Find where the given text appears and provide that cell's center as [X, Y] coordinate. 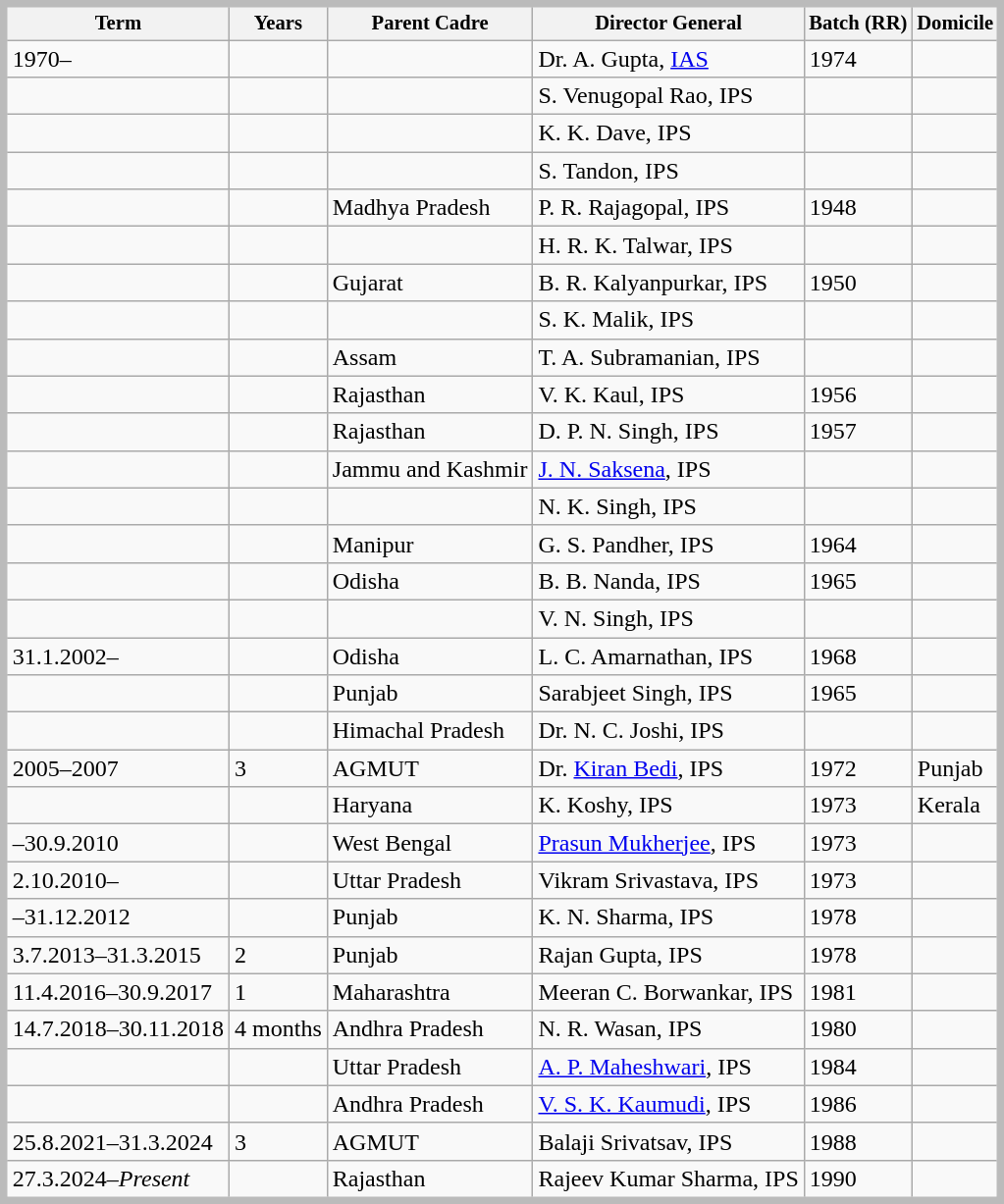
1970– [116, 59]
S. K. Malik, IPS [668, 320]
West Bengal [430, 843]
Himachal Pradesh [430, 731]
V. K. Kaul, IPS [668, 394]
Haryana [430, 806]
27.3.2024–Present [116, 1181]
1 [279, 992]
B. B. Nanda, IPS [668, 582]
Vikram Srivastava, IPS [668, 880]
1957 [858, 432]
N. R. Wasan, IPS [668, 1029]
Maharashtra [430, 992]
B. R. Kalyanpurkar, IPS [668, 283]
Meeran C. Borwankar, IPS [668, 992]
D. P. N. Singh, IPS [668, 432]
2 [279, 955]
Domicile [956, 22]
31.1.2002– [116, 656]
G. S. Pandher, IPS [668, 545]
Sarabjeet Singh, IPS [668, 694]
1988 [858, 1142]
1948 [858, 208]
1986 [858, 1105]
Parent Cadre [430, 22]
S. Venugopal Rao, IPS [668, 96]
Madhya Pradesh [430, 208]
V. N. Singh, IPS [668, 619]
J. N. Saksena, IPS [668, 470]
Director General [668, 22]
Jammu and Kashmir [430, 470]
Dr. N. C. Joshi, IPS [668, 731]
Manipur [430, 545]
K. K. Dave, IPS [668, 133]
1950 [858, 283]
S. Tandon, IPS [668, 171]
1981 [858, 992]
Gujarat [430, 283]
Prasun Mukherjee, IPS [668, 843]
2.10.2010– [116, 880]
1972 [858, 768]
T. A. Subramanian, IPS [668, 357]
1956 [858, 394]
V. S. K. Kaumudi, IPS [668, 1105]
1964 [858, 545]
1980 [858, 1029]
K. N. Sharma, IPS [668, 917]
Dr. A. Gupta, IAS [668, 59]
Balaji Srivatsav, IPS [668, 1142]
3.7.2013–31.3.2015 [116, 955]
P. R. Rajagopal, IPS [668, 208]
Years [279, 22]
Kerala [956, 806]
Dr. Kiran Bedi, IPS [668, 768]
1984 [858, 1068]
4 months [279, 1029]
H. R. K. Talwar, IPS [668, 245]
1990 [858, 1181]
Rajeev Kumar Sharma, IPS [668, 1181]
A. P. Maheshwari, IPS [668, 1068]
11.4.2016–30.9.2017 [116, 992]
–31.12.2012 [116, 917]
–30.9.2010 [116, 843]
N. K. Singh, IPS [668, 507]
Rajan Gupta, IPS [668, 955]
1974 [858, 59]
Batch (RR) [858, 22]
Term [116, 22]
L. C. Amarnathan, IPS [668, 656]
K. Koshy, IPS [668, 806]
25.8.2021–31.3.2024 [116, 1142]
1968 [858, 656]
2005–2007 [116, 768]
Assam [430, 357]
14.7.2018–30.11.2018 [116, 1029]
